Provide the [X, Y] coordinate of the cell's center where the given text is located.  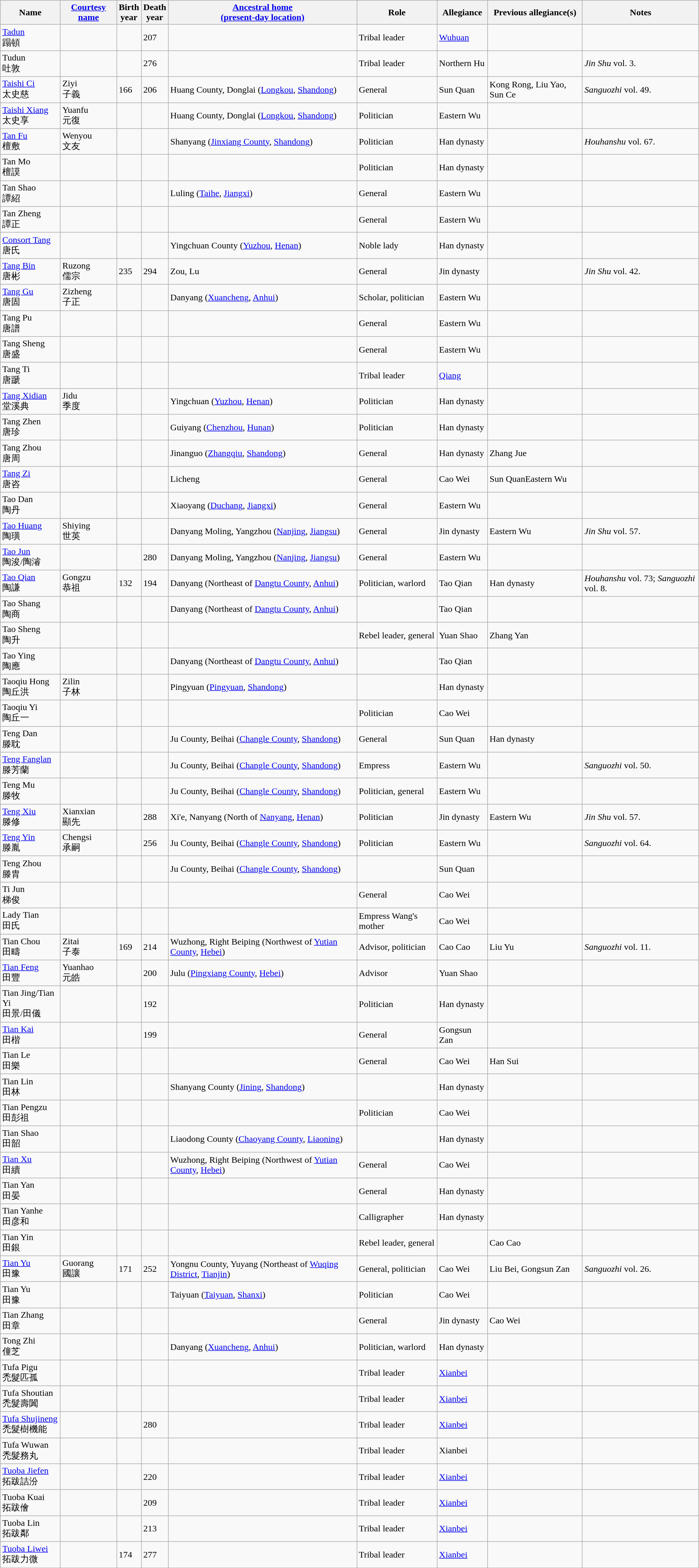
199 [155, 1035]
Tufa Pigu禿髮匹孤 [31, 1373]
Sanguozhi vol. 49. [641, 90]
Tian Le田樂 [31, 1061]
Politician, general [397, 791]
Guorang國讓 [88, 1269]
Tufa Shujineng禿髮樹機能 [31, 1425]
Tan Fu檀敷 [31, 142]
Tang Zhou唐周 [31, 453]
Tao Qian陶謙 [31, 583]
Birthyear [129, 13]
Taishi Xiang太史享 [31, 115]
Tufa Shoutian禿髮壽闐 [31, 1399]
Scholar, politician [397, 297]
Tufa Wuwan禿髮務丸 [31, 1451]
Noble lady [397, 245]
Tian Yanhe田彦和 [31, 1217]
Tang Ti唐蹏 [31, 375]
Tang Gu唐固 [31, 297]
Empress Wang's mother [397, 921]
Tuoba Kuai拓跋儈 [31, 1503]
Tao Shang陶商 [31, 609]
Zizheng子正 [88, 297]
Sanguozhi vol. 64. [641, 843]
Tian Zhang田章 [31, 1321]
Tian Jing/Tian Yi田景/田儀 [31, 1004]
Xiaoyang (Duchang, Jiangxi) [263, 505]
Yuanfu元復 [88, 115]
Tan Mo檀謨 [31, 168]
Tian Shao田韶 [31, 1139]
Teng Yin滕胤 [31, 843]
Role [397, 13]
Jinanguo (Zhangqiu, Shandong) [263, 453]
Tang Sheng唐盛 [31, 350]
Ruzong儒宗 [88, 272]
Yingchuan County (Yuzhou, Henan) [263, 245]
Tan Zheng譚正 [31, 220]
Tang Xidian堂溪典 [31, 402]
Xi'e, Nanyang (North of Nanyang, Henan) [263, 817]
171 [129, 1269]
Calligrapher [397, 1217]
Consort Tang唐氏 [31, 245]
235 [129, 272]
Shanyang County (Jining, Shandong) [263, 1087]
252 [155, 1269]
Tudun吐敦 [31, 63]
Tao Dan陶丹 [31, 505]
Jidu季度 [88, 402]
Qiang [462, 375]
Zou, Lu [263, 272]
Guiyang (Chenzhou, Hunan) [263, 427]
Jin Shu vol. 42. [641, 272]
Houhanshu vol. 73; Sanguozhi vol. 8. [641, 583]
277 [155, 1555]
Yongnu County, Yuyang (Northeast of Wuqing District, Tianjin) [263, 1269]
Tan Shao譚紹 [31, 193]
Zhang Yan [535, 635]
Tang Pu唐譜 [31, 323]
Sanguozhi vol. 50. [641, 765]
Ti Jun梯俊 [31, 895]
Tadun蹋頓 [31, 38]
Previous allegiance(s) [535, 13]
169 [129, 947]
Kong Rong, Liu Yao, Sun Ce [535, 90]
209 [155, 1503]
Tian Feng田豐 [31, 973]
Tao Sheng陶升 [31, 635]
Tao Ying陶應 [31, 661]
220 [155, 1477]
Zhang Jue [535, 453]
Ancestral home(present-day location) [263, 13]
Wuhuan [462, 38]
Tian Pengzu田彭祖 [31, 1113]
Zitai子泰 [88, 947]
Houhanshu vol. 67. [641, 142]
Deathyear [155, 13]
Tang Bin唐彬 [31, 272]
Gongsun Zan [462, 1035]
Teng Xiu滕修 [31, 817]
256 [155, 843]
Yingchuan (Yuzhou, Henan) [263, 402]
Tuoba Jiefen拓跋詰汾 [31, 1477]
Taishi Ci太史慈 [31, 90]
194 [155, 583]
213 [155, 1529]
192 [155, 1004]
Han Sui [535, 1061]
Courtesy name [88, 13]
214 [155, 947]
Luling (Taihe, Jiangxi) [263, 193]
Teng Fanglan滕芳蘭 [31, 765]
Tong Zhi僮芝 [31, 1347]
276 [155, 63]
Shiying世英 [88, 532]
Licheng [263, 479]
Jin Shu vol. 3. [641, 63]
Allegiance [462, 13]
Tuoba Liwei拓跋力微 [31, 1555]
Advisor [397, 973]
General, politician [397, 1269]
Notes [641, 13]
Liaodong County (Chaoyang County, Liaoning) [263, 1139]
Wenyou文友 [88, 142]
Name [31, 13]
Advisor, politician [397, 947]
Empress [397, 765]
Sanguozhi vol. 11. [641, 947]
Taoqiu Yi陶丘一 [31, 713]
174 [129, 1555]
Zilin子林 [88, 687]
Tian Yin田銀 [31, 1243]
Sun QuanEastern Wu [535, 479]
207 [155, 38]
Tian Lin田林 [31, 1087]
Tian Kai田楷 [31, 1035]
Lady Tian田氏 [31, 921]
132 [129, 583]
Tang Zhen唐珍 [31, 427]
Teng Dan滕耽 [31, 739]
Gongzu恭祖 [88, 583]
Liu Bei, Gongsun Zan [535, 1269]
Tao Huang陶璜 [31, 532]
288 [155, 817]
Chengsi承嗣 [88, 843]
Liu Yu [535, 947]
Tian Xu田續 [31, 1165]
Tuoba Lin拓跋鄰 [31, 1529]
Julu (Pingxiang County, Hebei) [263, 973]
Northern Hu [462, 63]
Sanguozhi vol. 26. [641, 1269]
Tian Chou田疇 [31, 947]
Shanyang (Jinxiang County, Shandong) [263, 142]
Tao Jun陶浚/陶濬 [31, 557]
Teng Mu滕牧 [31, 791]
Ziyi子義 [88, 90]
Xianxian顯先 [88, 817]
Pingyuan (Pingyuan, Shandong) [263, 687]
200 [155, 973]
294 [155, 272]
Taiyuan (Taiyuan, Shanxi) [263, 1295]
Tian Yan田晏 [31, 1191]
Yuanhao元皓 [88, 973]
Teng Zhou滕胄 [31, 869]
Tang Zi唐咨 [31, 479]
166 [129, 90]
206 [155, 90]
Taoqiu Hong陶丘洪 [31, 687]
